For the text-containing cell, return its midpoint in [x, y] coordinate format. 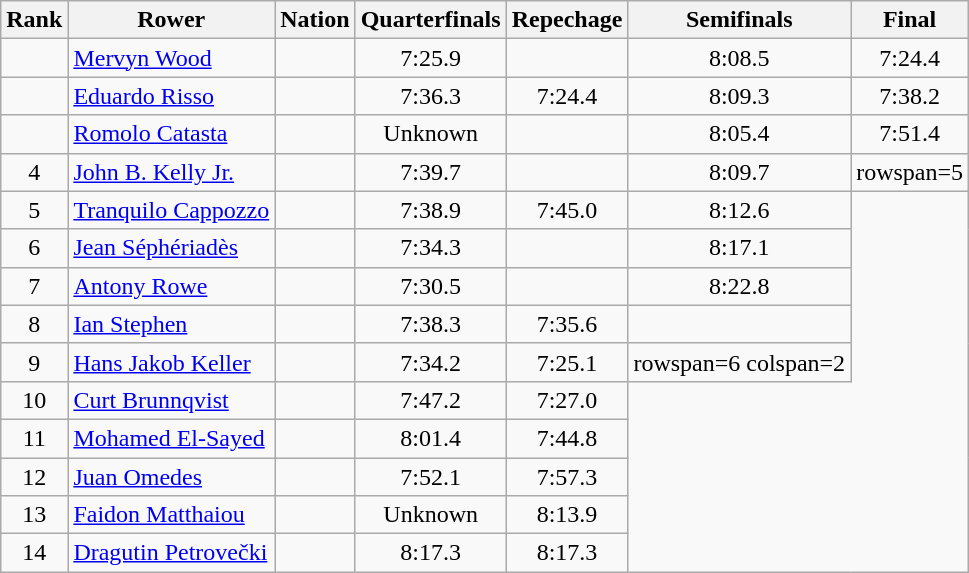
8:13.9 [567, 515]
7:30.5 [430, 286]
Dragutin Petrovečki [172, 553]
7:57.3 [567, 477]
7:38.9 [430, 210]
Ian Stephen [172, 324]
Quarterfinals [430, 20]
7:39.7 [430, 172]
7:34.2 [430, 362]
8:12.6 [740, 210]
Final [910, 20]
11 [34, 438]
14 [34, 553]
7 [34, 286]
Tranquilo Cappozzo [172, 210]
8:08.5 [740, 58]
7:47.2 [430, 400]
8:05.4 [740, 134]
7:51.4 [910, 134]
8:09.7 [740, 172]
7:52.1 [430, 477]
Nation [315, 20]
12 [34, 477]
Curt Brunnqvist [172, 400]
8:09.3 [740, 96]
4 [34, 172]
7:44.8 [567, 438]
8:17.1 [740, 248]
7:38.2 [910, 96]
Jean Séphériadès [172, 248]
7:27.0 [567, 400]
5 [34, 210]
Semifinals [740, 20]
10 [34, 400]
8 [34, 324]
9 [34, 362]
Mohamed El-Sayed [172, 438]
Hans Jakob Keller [172, 362]
Juan Omedes [172, 477]
7:25.9 [430, 58]
Romolo Catasta [172, 134]
Antony Rowe [172, 286]
7:45.0 [567, 210]
rowspan=5 [910, 172]
8:22.8 [740, 286]
7:38.3 [430, 324]
Rank [34, 20]
6 [34, 248]
13 [34, 515]
7:25.1 [567, 362]
Repechage [567, 20]
7:34.3 [430, 248]
7:35.6 [567, 324]
Faidon Matthaiou [172, 515]
John B. Kelly Jr. [172, 172]
Rower [172, 20]
rowspan=6 colspan=2 [740, 362]
Eduardo Risso [172, 96]
7:36.3 [430, 96]
8:01.4 [430, 438]
Mervyn Wood [172, 58]
